Locate the cell with the specified text and output its [X, Y] center coordinate. 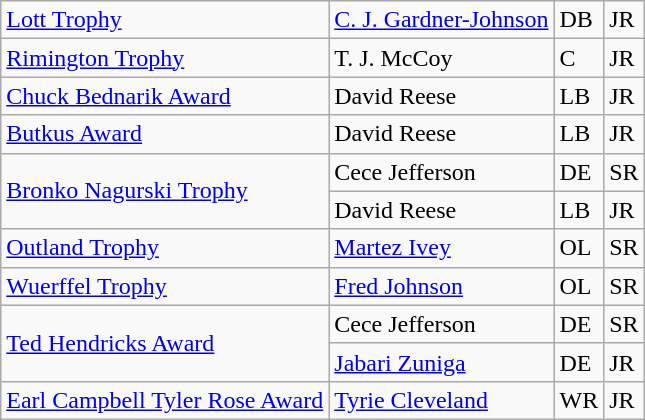
Lott Trophy [165, 20]
Butkus Award [165, 134]
C. J. Gardner-Johnson [442, 20]
C [579, 58]
Jabari Zuniga [442, 362]
Tyrie Cleveland [442, 400]
Bronko Nagurski Trophy [165, 191]
Wuerffel Trophy [165, 286]
Fred Johnson [442, 286]
Chuck Bednarik Award [165, 96]
T. J. McCoy [442, 58]
Ted Hendricks Award [165, 343]
Martez Ivey [442, 248]
Rimington Trophy [165, 58]
Outland Trophy [165, 248]
Earl Campbell Tyler Rose Award [165, 400]
WR [579, 400]
DB [579, 20]
